Scan for the cell matching the given text and deliver its [x, y] coordinate at center. 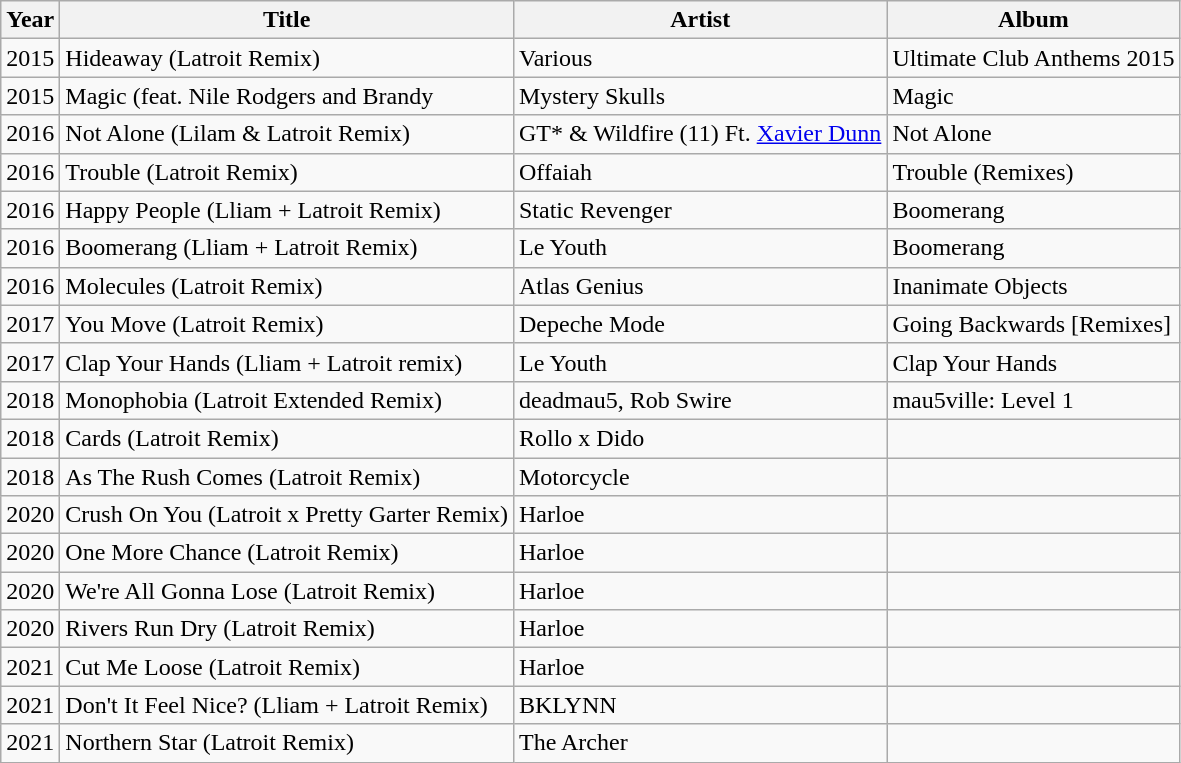
Inanimate Objects [1034, 286]
Cards (Latroit Remix) [287, 438]
Rivers Run Dry (Latroit Remix) [287, 629]
Artist [700, 20]
Going Backwards [Remixes] [1034, 324]
Trouble (Latroit Remix) [287, 172]
The Archer [700, 743]
Various [700, 58]
Magic [1034, 96]
Rollo x Dido [700, 438]
Depeche Mode [700, 324]
We're All Gonna Lose (Latroit Remix) [287, 591]
As The Rush Comes (Latroit Remix) [287, 477]
Molecules (Latroit Remix) [287, 286]
Happy People (Lliam + Latroit Remix) [287, 210]
Northern Star (Latroit Remix) [287, 743]
deadmau5, Rob Swire [700, 400]
BKLYNN [700, 705]
mau5ville: Level 1 [1034, 400]
Not Alone [1034, 134]
Boomerang (Lliam + Latroit Remix) [287, 248]
Clap Your Hands [1034, 362]
Don't It Feel Nice? (Lliam + Latroit Remix) [287, 705]
Trouble (Remixes) [1034, 172]
Album [1034, 20]
Cut Me Loose (Latroit Remix) [287, 667]
Static Revenger [700, 210]
Clap Your Hands (Lliam + Latroit remix) [287, 362]
Offaiah [700, 172]
One More Chance (Latroit Remix) [287, 553]
Not Alone (Lilam & Latroit Remix) [287, 134]
Mystery Skulls [700, 96]
Magic (feat. Nile Rodgers and Brandy [287, 96]
Atlas Genius [700, 286]
Monophobia (Latroit Extended Remix) [287, 400]
Title [287, 20]
Ultimate Club Anthems 2015 [1034, 58]
Hideaway (Latroit Remix) [287, 58]
You Move (Latroit Remix) [287, 324]
GT* & Wildfire (11) Ft. Xavier Dunn [700, 134]
Crush On You (Latroit x Pretty Garter Remix) [287, 515]
Motorcycle [700, 477]
Year [30, 20]
